Return (x, y) of the center of cell containing provided text 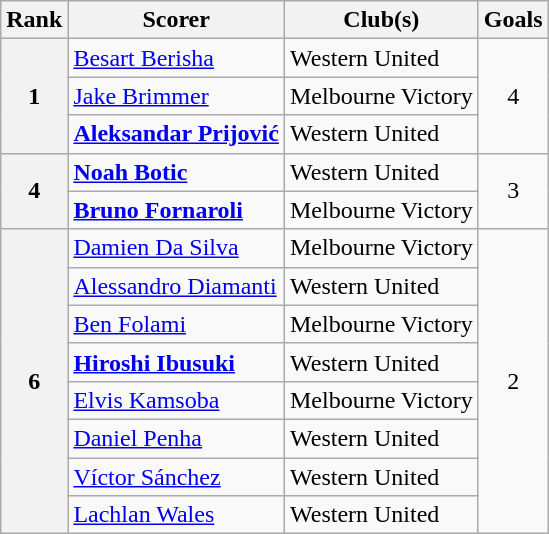
Noah Botic (176, 172)
6 (34, 381)
Ben Folami (176, 324)
Daniel Penha (176, 438)
2 (513, 381)
Hiroshi Ibusuki (176, 362)
1 (34, 96)
Elvis Kamsoba (176, 400)
3 (513, 191)
Damien Da Silva (176, 248)
Goals (513, 20)
Víctor Sánchez (176, 477)
Alessandro Diamanti (176, 286)
Besart Berisha (176, 58)
Lachlan Wales (176, 515)
Bruno Fornaroli (176, 210)
Club(s) (381, 20)
Rank (34, 20)
Jake Brimmer (176, 96)
Scorer (176, 20)
Aleksandar Prijović (176, 134)
